Capture the cell that displays the provided text and extract its (x, y) central coordinate. 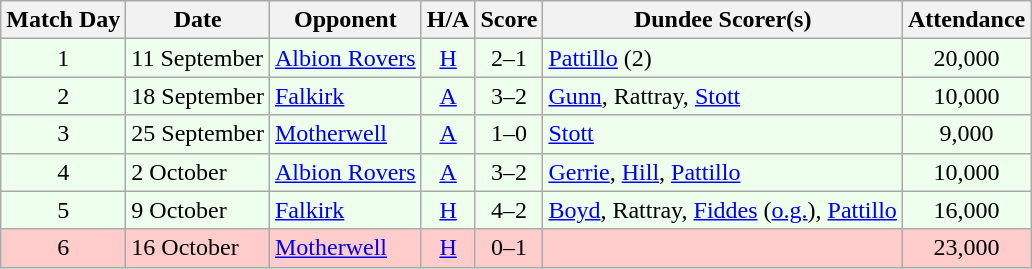
16,000 (966, 210)
4–2 (509, 210)
1 (64, 58)
Opponent (345, 20)
20,000 (966, 58)
Boyd, Rattray, Fiddes (o.g.), Pattillo (723, 210)
16 October (198, 248)
0–1 (509, 248)
Pattillo (2) (723, 58)
H/A (448, 20)
2–1 (509, 58)
6 (64, 248)
23,000 (966, 248)
Attendance (966, 20)
25 September (198, 134)
5 (64, 210)
2 October (198, 172)
1–0 (509, 134)
2 (64, 96)
Gunn, Rattray, Stott (723, 96)
Date (198, 20)
18 September (198, 96)
Score (509, 20)
9,000 (966, 134)
Gerrie, Hill, Pattillo (723, 172)
Stott (723, 134)
Dundee Scorer(s) (723, 20)
9 October (198, 210)
4 (64, 172)
3 (64, 134)
11 September (198, 58)
Match Day (64, 20)
